Identify which cell holds the provided text, then report its (x, y) central coordinate. 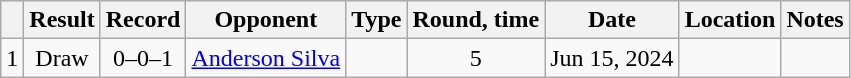
Opponent (266, 20)
Record (143, 20)
Jun 15, 2024 (612, 58)
Draw (62, 58)
Notes (815, 20)
Result (62, 20)
Date (612, 20)
Location (730, 20)
Anderson Silva (266, 58)
1 (12, 58)
Round, time (476, 20)
Type (376, 20)
5 (476, 58)
0–0–1 (143, 58)
